Search for the cell housing the specified text and yield its (X, Y) center coordinate. 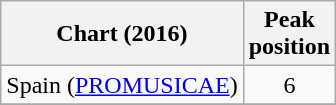
Chart (2016) (122, 34)
Peakposition (289, 34)
Spain (PROMUSICAE) (122, 85)
6 (289, 85)
